Return the [x, y] coordinate for the center point of the cell that contains the specified text.  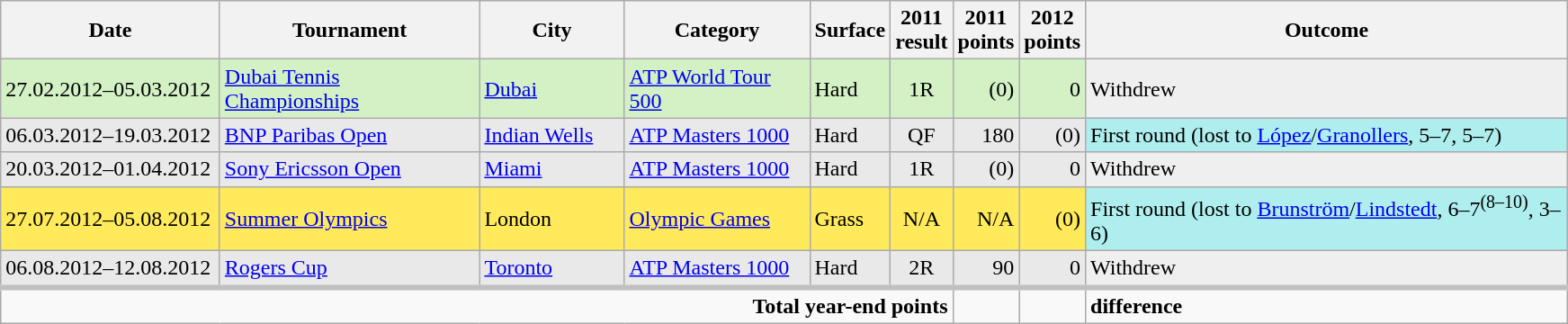
Outcome [1327, 31]
Indian Wells [552, 135]
Category [717, 31]
Dubai Tennis Championships [349, 88]
Toronto [552, 269]
difference [1327, 305]
06.03.2012–19.03.2012 [111, 135]
27.07.2012–05.08.2012 [111, 219]
2011 result [921, 31]
20.03.2012–01.04.2012 [111, 169]
Grass [850, 219]
2012 points [1053, 31]
180 [986, 135]
QF [921, 135]
27.02.2012–05.03.2012 [111, 88]
City [552, 31]
2011 points [986, 31]
Miami [552, 169]
Sony Ericsson Open [349, 169]
Dubai [552, 88]
Summer Olympics [349, 219]
First round (lost to López/Granollers, 5–7, 5–7) [1327, 135]
Surface [850, 31]
2R [921, 269]
Date [111, 31]
Total year-end points [477, 305]
Olympic Games [717, 219]
06.08.2012–12.08.2012 [111, 269]
London [552, 219]
Tournament [349, 31]
First round (lost to Brunström/Lindstedt, 6–7(8–10), 3–6) [1327, 219]
Rogers Cup [349, 269]
ATP World Tour 500 [717, 88]
90 [986, 269]
BNP Paribas Open [349, 135]
